Capture the cell that displays the provided text and extract its (X, Y) central coordinate. 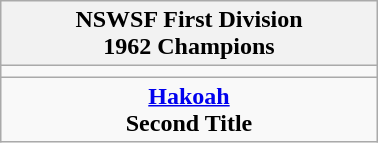
HakoahSecond Title (189, 110)
NSWSF First Division1962 Champions (189, 34)
